Return [X, Y] of the center of cell containing provided text 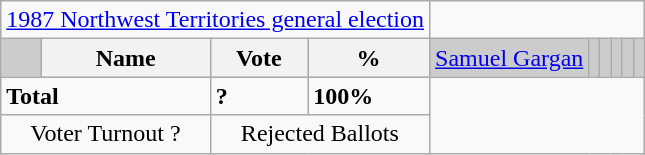
Vote [258, 58]
? [258, 96]
% [369, 58]
Total [106, 96]
Voter Turnout ? [106, 134]
100% [369, 96]
Samuel Gargan [510, 58]
Name [126, 58]
Rejected Ballots [320, 134]
1987 Northwest Territories general election [216, 20]
